Return the (x, y) coordinate for the center point of the cell that contains the specified text.  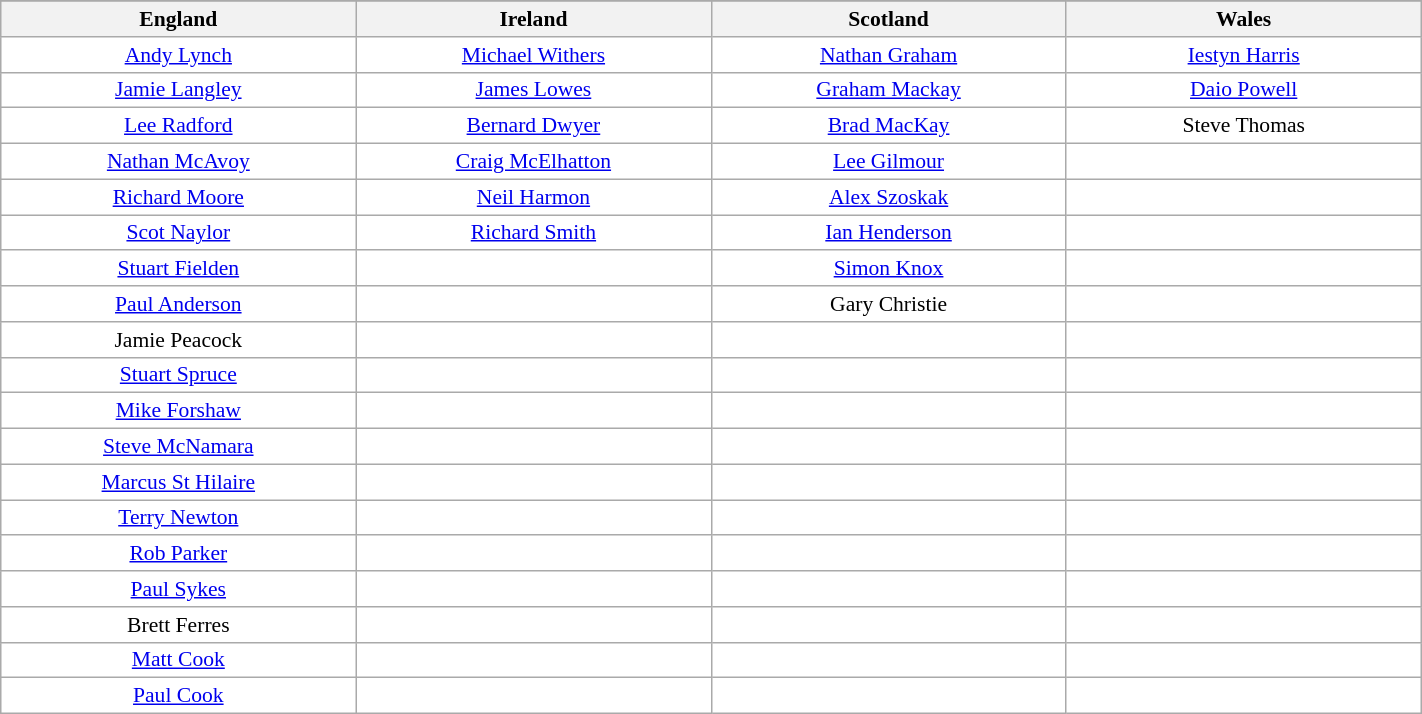
Scot Naylor (178, 233)
Jamie Langley (178, 90)
James Lowes (534, 90)
Graham Mackay (888, 90)
Brad MacKay (888, 126)
Wales (1244, 19)
Brett Ferres (178, 625)
Andy Lynch (178, 55)
Lee Gilmour (888, 162)
England (178, 19)
Craig McElhatton (534, 162)
Richard Smith (534, 233)
Paul Anderson (178, 304)
Matt Cook (178, 660)
Lee Radford (178, 126)
Iestyn Harris (1244, 55)
Steve Thomas (1244, 126)
Ian Henderson (888, 233)
Ireland (534, 19)
Richard Moore (178, 197)
Jamie Peacock (178, 340)
Paul Cook (178, 696)
Alex Szoskak (888, 197)
Mike Forshaw (178, 411)
Neil Harmon (534, 197)
Paul Sykes (178, 589)
Terry Newton (178, 518)
Rob Parker (178, 554)
Scotland (888, 19)
Bernard Dwyer (534, 126)
Nathan Graham (888, 55)
Steve McNamara (178, 447)
Stuart Spruce (178, 375)
Stuart Fielden (178, 269)
Nathan McAvoy (178, 162)
Michael Withers (534, 55)
Gary Christie (888, 304)
Daio Powell (1244, 90)
Marcus St Hilaire (178, 482)
Simon Knox (888, 269)
